Output the (X, Y) coordinate of the center of the cell containing the given text.  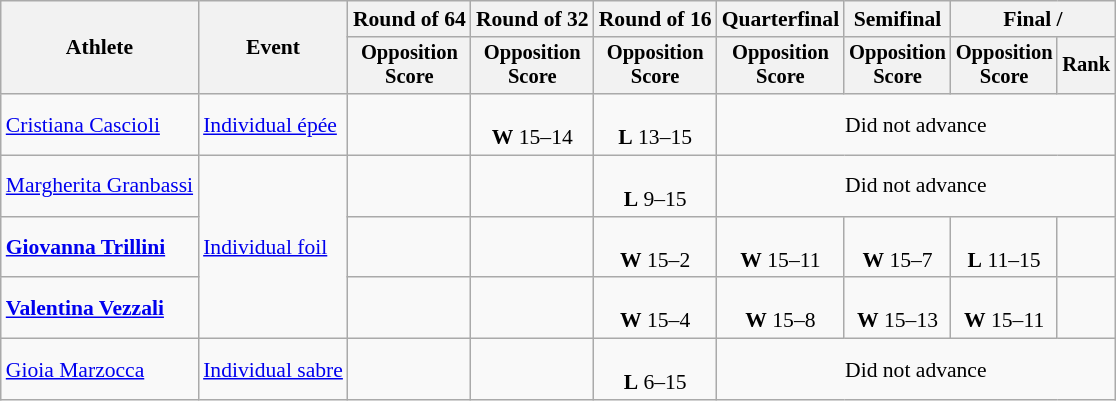
Quarterfinal (781, 19)
L 6–15 (656, 370)
Individual épée (273, 124)
W 15–7 (898, 248)
Final / (1033, 19)
W 15–2 (656, 248)
L 13–15 (656, 124)
Valentina Vezzali (100, 308)
Round of 32 (532, 19)
Round of 64 (410, 19)
Gioia Marzocca (100, 370)
Semifinal (898, 19)
Rank (1086, 66)
W 15–8 (781, 308)
Athlete (100, 48)
L 11–15 (1004, 248)
W 15–14 (532, 124)
Giovanna Trillini (100, 248)
Individual sabre (273, 370)
Cristiana Cascioli (100, 124)
L 9–15 (656, 186)
W 15–4 (656, 308)
Margherita Granbassi (100, 186)
W 15–13 (898, 308)
Round of 16 (656, 19)
Event (273, 48)
Individual foil (273, 248)
